Search for the cell housing the specified text and yield its (X, Y) center coordinate. 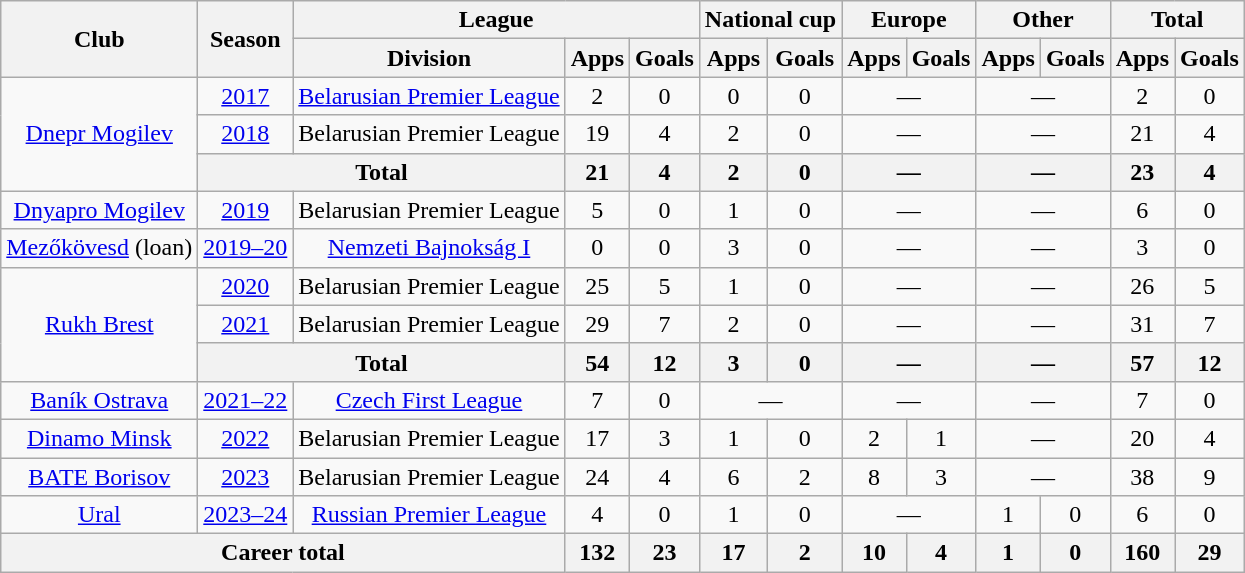
Rukh Brest (100, 324)
2021 (246, 324)
31 (1142, 324)
Dnyapro Mogilev (100, 210)
10 (874, 553)
2019 (246, 210)
9 (1210, 477)
8 (874, 477)
132 (597, 553)
Russian Premier League (429, 515)
Mezőkövesd (loan) (100, 248)
2022 (246, 438)
54 (597, 362)
League (496, 20)
Czech First League (429, 400)
24 (597, 477)
Club (100, 39)
Season (246, 39)
20 (1142, 438)
Nemzeti Bajnokság I (429, 248)
2021–22 (246, 400)
Career total (283, 553)
Ural (100, 515)
National cup (770, 20)
Division (429, 58)
2017 (246, 96)
Dinamo Minsk (100, 438)
2023 (246, 477)
Dnepr Mogilev (100, 134)
57 (1142, 362)
Other (1043, 20)
Europe (909, 20)
25 (597, 286)
19 (597, 134)
Baník Ostrava (100, 400)
2023–24 (246, 515)
2019–20 (246, 248)
BATE Borisov (100, 477)
160 (1142, 553)
26 (1142, 286)
2018 (246, 134)
2020 (246, 286)
38 (1142, 477)
